Scan for the cell matching the given text and deliver its (X, Y) coordinate at center. 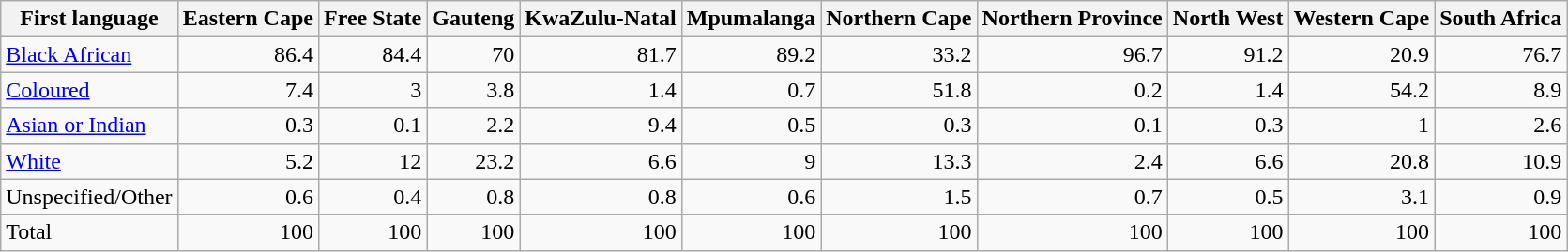
Northern Province (1072, 19)
76.7 (1501, 54)
12 (372, 161)
South Africa (1501, 19)
23.2 (473, 161)
Eastern Cape (248, 19)
81.7 (601, 54)
North West (1227, 19)
5.2 (248, 161)
2.6 (1501, 126)
KwaZulu-Natal (601, 19)
Black African (89, 54)
86.4 (248, 54)
70 (473, 54)
91.2 (1227, 54)
White (89, 161)
20.8 (1362, 161)
13.3 (899, 161)
2.4 (1072, 161)
0.9 (1501, 197)
First language (89, 19)
54.2 (1362, 90)
3 (372, 90)
1.5 (899, 197)
0.4 (372, 197)
96.7 (1072, 54)
Gauteng (473, 19)
20.9 (1362, 54)
1 (1362, 126)
9.4 (601, 126)
3.8 (473, 90)
Unspecified/Other (89, 197)
8.9 (1501, 90)
33.2 (899, 54)
89.2 (751, 54)
Asian or Indian (89, 126)
Coloured (89, 90)
3.1 (1362, 197)
Total (89, 232)
Mpumalanga (751, 19)
0.2 (1072, 90)
7.4 (248, 90)
84.4 (372, 54)
Western Cape (1362, 19)
2.2 (473, 126)
9 (751, 161)
10.9 (1501, 161)
Northern Cape (899, 19)
Free State (372, 19)
51.8 (899, 90)
